Scan for the cell matching the given text and deliver its [x, y] coordinate at center. 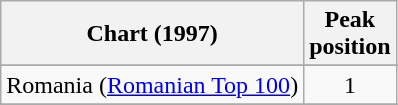
1 [350, 85]
Romania (Romanian Top 100) [152, 85]
Peakposition [350, 34]
Chart (1997) [152, 34]
